Extract the [X, Y] coordinate from the center of the cell holding the provided text.  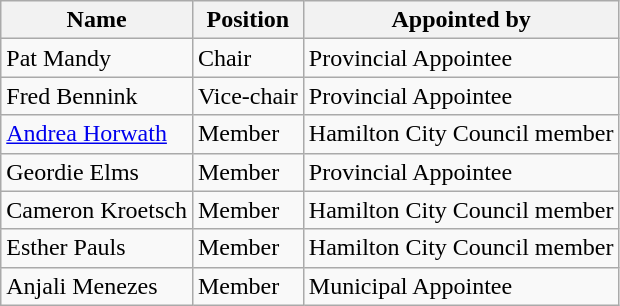
Municipal Appointee [461, 286]
Andrea Horwath [97, 134]
Geordie Elms [97, 172]
Pat Mandy [97, 58]
Position [248, 20]
Vice-chair [248, 96]
Esther Pauls [97, 248]
Chair [248, 58]
Anjali Menezes [97, 286]
Fred Bennink [97, 96]
Name [97, 20]
Appointed by [461, 20]
Cameron Kroetsch [97, 210]
